Output the [x, y] coordinate of the center of the cell containing the given text.  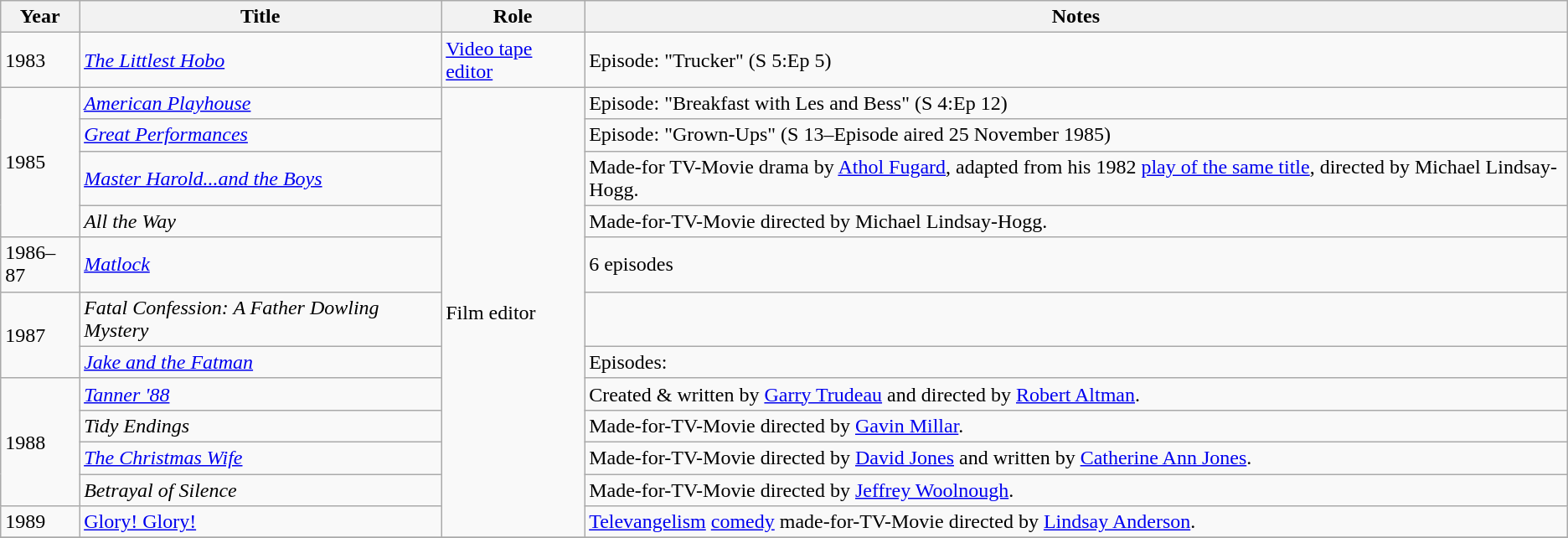
Tanner '88 [260, 394]
Made-for-TV-Movie directed by David Jones and written by Catherine Ann Jones. [1076, 458]
Televangelism comedy made-for-TV-Movie directed by Lindsay Anderson. [1076, 522]
Jake and the Fatman [260, 362]
Year [40, 17]
Made-for-TV-Movie directed by Jeffrey Woolnough. [1076, 490]
1987 [40, 335]
Created & written by Garry Trudeau and directed by Robert Altman. [1076, 394]
Role [513, 17]
Glory! Glory! [260, 522]
Master Harold...and the Boys [260, 178]
1988 [40, 442]
1985 [40, 163]
Title [260, 17]
Episode: "Trucker" (S 5:Ep 5) [1076, 60]
1989 [40, 522]
Tidy Endings [260, 426]
Made-for-TV-Movie directed by Michael Lindsay-Hogg. [1076, 221]
Matlock [260, 265]
Episode: "Grown-Ups" (S 13–Episode aired 25 November 1985) [1076, 135]
Fatal Confession: A Father Dowling Mystery [260, 318]
All the Way [260, 221]
Great Performances [260, 135]
Made-for-TV-Movie directed by Gavin Millar. [1076, 426]
Notes [1076, 17]
Episode: "Breakfast with Les and Bess" (S 4:Ep 12) [1076, 103]
1983 [40, 60]
The Christmas Wife [260, 458]
Made-for TV-Movie drama by Athol Fugard, adapted from his 1982 play of the same title, directed by Michael Lindsay-Hogg. [1076, 178]
Video tape editor [513, 60]
1986–87 [40, 265]
6 episodes [1076, 265]
Episodes: [1076, 362]
American Playhouse [260, 103]
Film editor [513, 313]
The Littlest Hobo [260, 60]
Betrayal of Silence [260, 490]
